Detect which cell encompasses the target text, then output its [X, Y] center coordinate. 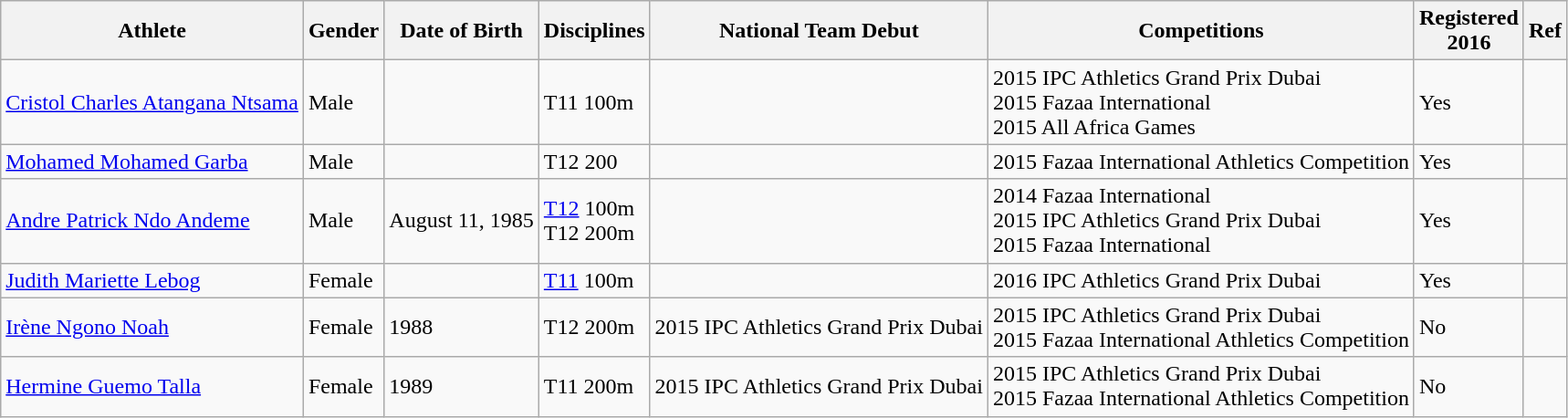
T11 200m [594, 387]
1989 [462, 387]
Irène Ngono Noah [152, 327]
Athlete [152, 31]
National Team Debut [819, 31]
2015 IPC Athletics Grand Prix Dubai2015 Fazaa International2015 All Africa Games [1201, 102]
Hermine Guemo Talla [152, 387]
Registered2016 [1469, 31]
T12 100mT12 200m [594, 221]
2015 Fazaa International Athletics Competition [1201, 162]
2016 IPC Athletics Grand Prix Dubai [1201, 280]
1988 [462, 327]
2014 Fazaa International2015 IPC Athletics Grand Prix Dubai2015 Fazaa International [1201, 221]
T12 200m [594, 327]
Date of Birth [462, 31]
T12 200 [594, 162]
Andre Patrick Ndo Andeme [152, 221]
Mohamed Mohamed Garba [152, 162]
Ref [1544, 31]
Gender [343, 31]
Cristol Charles Atangana Ntsama [152, 102]
Judith Mariette Lebog [152, 280]
August 11, 1985 [462, 221]
Competitions [1201, 31]
Disciplines [594, 31]
